Determine the [x, y] coordinate at the center of the cell enclosing the given text.  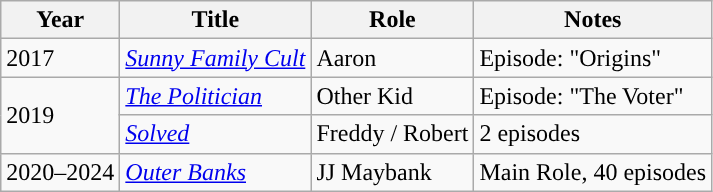
Freddy / Robert [392, 134]
Role [392, 20]
JJ Maybank [392, 172]
The Politician [216, 96]
Notes [593, 20]
Year [60, 20]
Sunny Family Cult [216, 58]
Title [216, 20]
Episode: "Origins" [593, 58]
Other Kid [392, 96]
Aaron [392, 58]
Solved [216, 134]
Episode: "The Voter" [593, 96]
2019 [60, 115]
Outer Banks [216, 172]
2020–2024 [60, 172]
2017 [60, 58]
Main Role, 40 episodes [593, 172]
2 episodes [593, 134]
